Determine the (X, Y) coordinate at the center of the cell enclosing the given text.  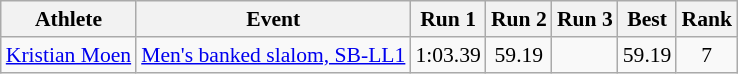
Run 1 (448, 19)
1:03.39 (448, 55)
Athlete (68, 19)
Kristian Moen (68, 55)
Event (273, 19)
Best (648, 19)
Men's banked slalom, SB-LL1 (273, 55)
Rank (706, 19)
7 (706, 55)
Run 2 (519, 19)
Run 3 (585, 19)
